For the text-containing cell, return its midpoint in (X, Y) coordinate format. 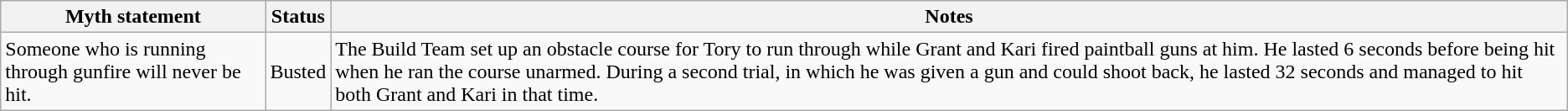
Status (298, 17)
Someone who is running through gunfire will never be hit. (133, 71)
Busted (298, 71)
Notes (950, 17)
Myth statement (133, 17)
